Search for the cell housing the specified text and yield its (x, y) center coordinate. 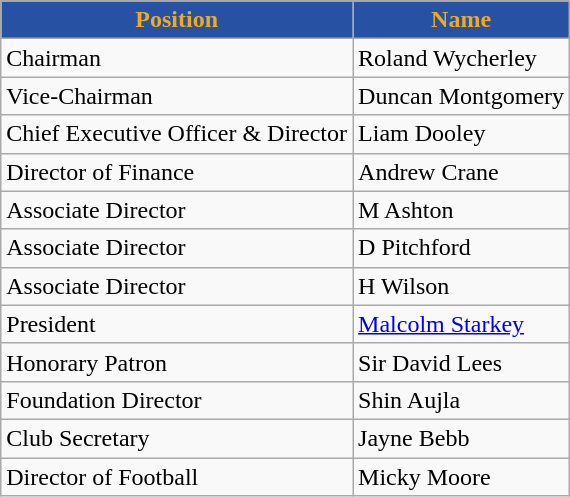
Name (462, 20)
Vice-Chairman (177, 96)
D Pitchford (462, 248)
Position (177, 20)
Club Secretary (177, 438)
Sir David Lees (462, 362)
President (177, 324)
H Wilson (462, 286)
Jayne Bebb (462, 438)
M Ashton (462, 210)
Roland Wycherley (462, 58)
Foundation Director (177, 400)
Honorary Patron (177, 362)
Malcolm Starkey (462, 324)
Chief Executive Officer & Director (177, 134)
Director of Finance (177, 172)
Andrew Crane (462, 172)
Duncan Montgomery (462, 96)
Chairman (177, 58)
Liam Dooley (462, 134)
Director of Football (177, 477)
Shin Aujla (462, 400)
Micky Moore (462, 477)
